From the cell containing the given text, extract its center point as (X, Y) coordinate. 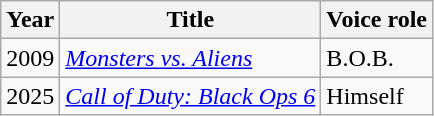
Monsters vs. Aliens (190, 58)
2009 (30, 58)
B.O.B. (377, 58)
Title (190, 20)
2025 (30, 96)
Himself (377, 96)
Call of Duty: Black Ops 6 (190, 96)
Year (30, 20)
Voice role (377, 20)
